Return [x, y] of the center of cell containing provided text 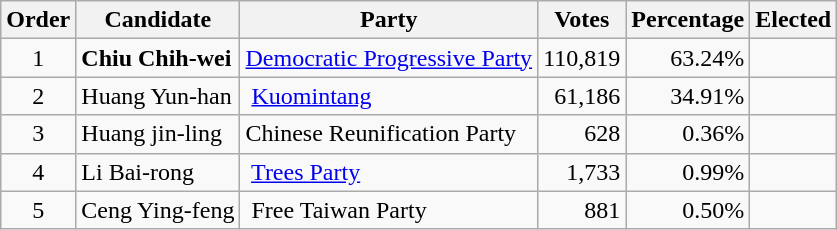
881 [582, 210]
1 [38, 58]
Li Bai-rong [158, 172]
4 [38, 172]
110,819 [582, 58]
1,733 [582, 172]
Candidate [158, 20]
628 [582, 134]
Democratic Progressive Party [389, 58]
2 [38, 96]
Percentage [688, 20]
Elected [794, 20]
Party [389, 20]
0.50% [688, 210]
Chinese Reunification Party [389, 134]
0.36% [688, 134]
Chiu Chih-wei [158, 58]
Kuomintang [389, 96]
63.24% [688, 58]
Ceng Ying-feng [158, 210]
Trees Party [389, 172]
3 [38, 134]
0.99% [688, 172]
34.91% [688, 96]
5 [38, 210]
61,186 [582, 96]
Huang jin-ling [158, 134]
Order [38, 20]
Huang Yun-han [158, 96]
Free Taiwan Party [389, 210]
Votes [582, 20]
